Scan for the cell matching the given text and deliver its (x, y) coordinate at center. 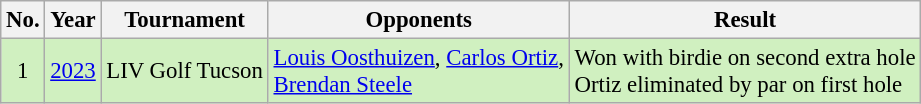
2023 (73, 72)
1 (23, 72)
Year (73, 20)
No. (23, 20)
Louis Oosthuizen, Carlos Ortiz, Brendan Steele (418, 72)
Result (745, 20)
LIV Golf Tucson (184, 72)
Tournament (184, 20)
Won with birdie on second extra holeOrtiz eliminated by par on first hole (745, 72)
Opponents (418, 20)
